From the cell containing the given text, extract its center point as [x, y] coordinate. 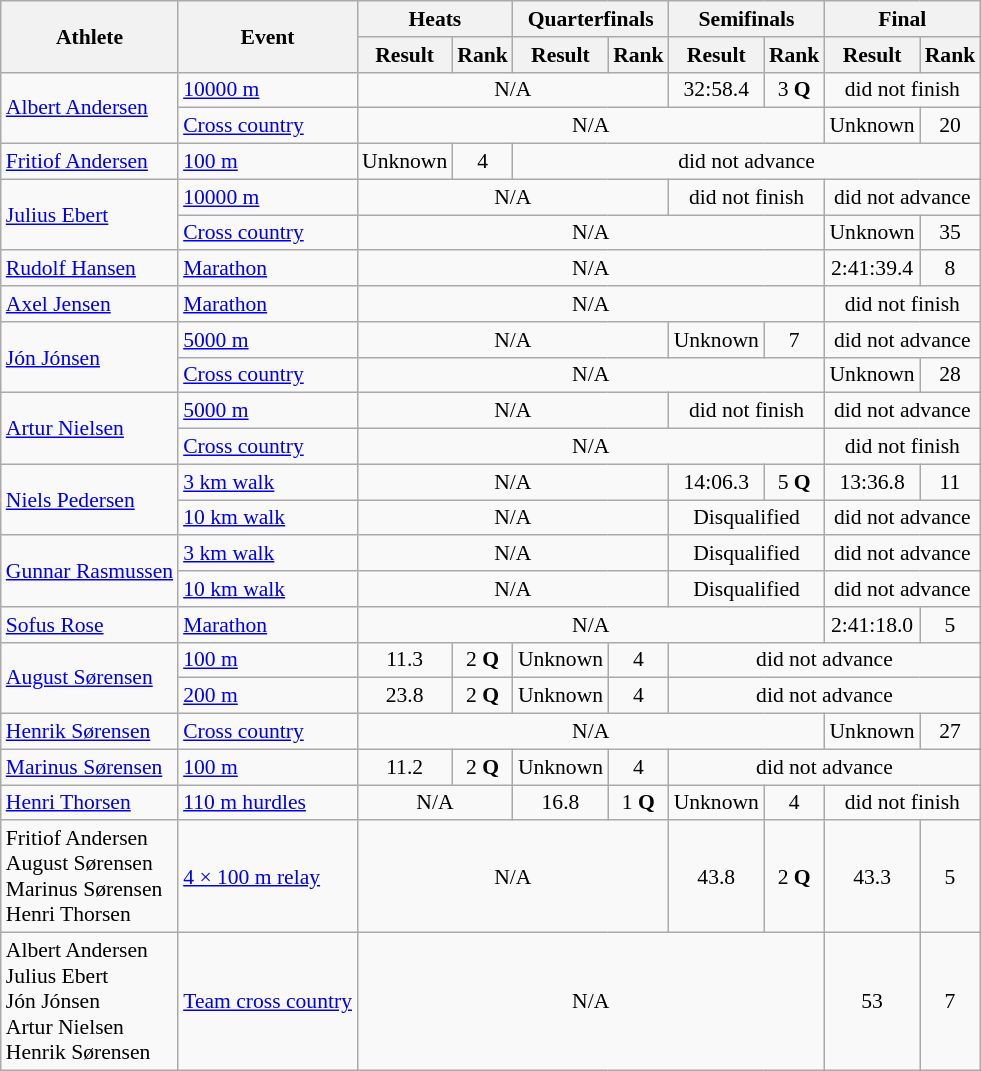
200 m [268, 696]
August Sørensen [90, 678]
Semifinals [747, 19]
8 [950, 269]
Albert Andersen Julius Ebert Jón Jónsen Artur Nielsen Henrik Sørensen [90, 1002]
Athlete [90, 36]
32:58.4 [716, 90]
Team cross country [268, 1002]
11.2 [404, 767]
Rudolf Hansen [90, 269]
2:41:39.4 [872, 269]
Final [902, 19]
53 [872, 1002]
43.3 [872, 877]
4 × 100 m relay [268, 877]
Henrik Sørensen [90, 732]
Sofus Rose [90, 625]
Fritiof Andersen [90, 162]
23.8 [404, 696]
Fritiof Andersen August Sørensen Marinus Sørensen Henri Thorsen [90, 877]
14:06.3 [716, 482]
5 Q [794, 482]
20 [950, 126]
Artur Nielsen [90, 428]
11 [950, 482]
16.8 [560, 803]
Heats [435, 19]
13:36.8 [872, 482]
1 Q [638, 803]
Gunnar Rasmussen [90, 572]
11.3 [404, 660]
3 Q [794, 90]
Marinus Sørensen [90, 767]
110 m hurdles [268, 803]
43.8 [716, 877]
35 [950, 233]
28 [950, 375]
Albert Andersen [90, 108]
Niels Pedersen [90, 500]
Jón Jónsen [90, 358]
2:41:18.0 [872, 625]
Axel Jensen [90, 304]
Quarterfinals [591, 19]
27 [950, 732]
Henri Thorsen [90, 803]
Julius Ebert [90, 214]
Event [268, 36]
